For the text-containing cell, return its midpoint in (x, y) coordinate format. 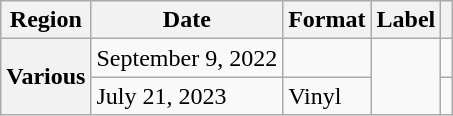
Label (406, 20)
Date (187, 20)
Vinyl (327, 96)
Various (46, 77)
Format (327, 20)
September 9, 2022 (187, 58)
Region (46, 20)
July 21, 2023 (187, 96)
